Scan for the cell matching the given text and deliver its [X, Y] coordinate at center. 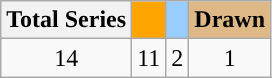
14 [66, 58]
Total Series [66, 20]
1 [230, 58]
Drawn [230, 20]
11 [149, 58]
2 [178, 58]
